Return the [x, y] coordinate for the center point of the cell that contains the specified text.  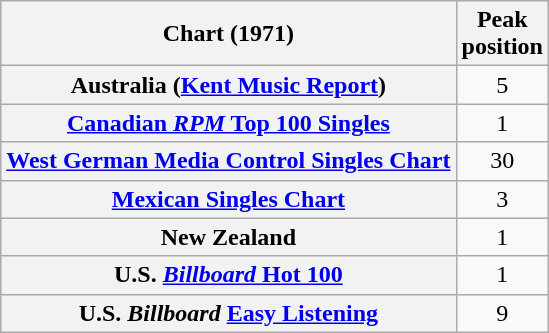
30 [502, 161]
9 [502, 313]
3 [502, 199]
Peak position [502, 34]
New Zealand [228, 237]
U.S. Billboard Easy Listening [228, 313]
West German Media Control Singles Chart [228, 161]
U.S. Billboard Hot 100 [228, 275]
Mexican Singles Chart [228, 199]
Australia (Kent Music Report) [228, 85]
Chart (1971) [228, 34]
5 [502, 85]
Canadian RPM Top 100 Singles [228, 123]
